Locate the cell with the specified text and output its [x, y] center coordinate. 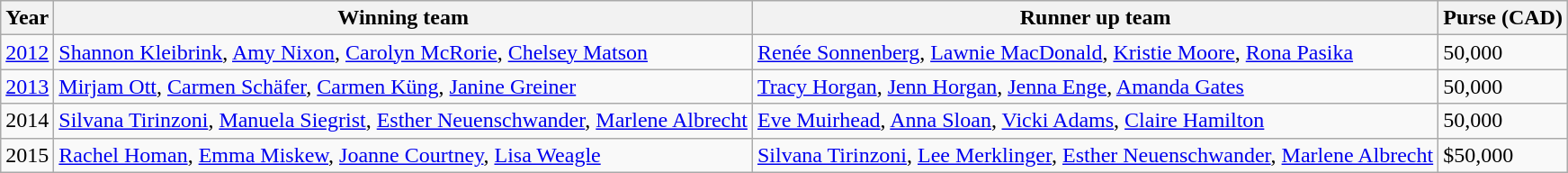
Purse (CAD) [1503, 18]
2013 [27, 86]
Silvana Tirinzoni, Manuela Siegrist, Esther Neuenschwander, Marlene Albrecht [403, 121]
Winning team [403, 18]
Shannon Kleibrink, Amy Nixon, Carolyn McRorie, Chelsey Matson [403, 52]
Runner up team [1095, 18]
Mirjam Ott, Carmen Schäfer, Carmen Küng, Janine Greiner [403, 86]
Tracy Horgan, Jenn Horgan, Jenna Enge, Amanda Gates [1095, 86]
Silvana Tirinzoni, Lee Merklinger, Esther Neuenschwander, Marlene Albrecht [1095, 155]
2012 [27, 52]
Rachel Homan, Emma Miskew, Joanne Courtney, Lisa Weagle [403, 155]
2015 [27, 155]
Year [27, 18]
Eve Muirhead, Anna Sloan, Vicki Adams, Claire Hamilton [1095, 121]
2014 [27, 121]
Renée Sonnenberg, Lawnie MacDonald, Kristie Moore, Rona Pasika [1095, 52]
$50,000 [1503, 155]
